Return (X, Y) of the center of cell containing provided text 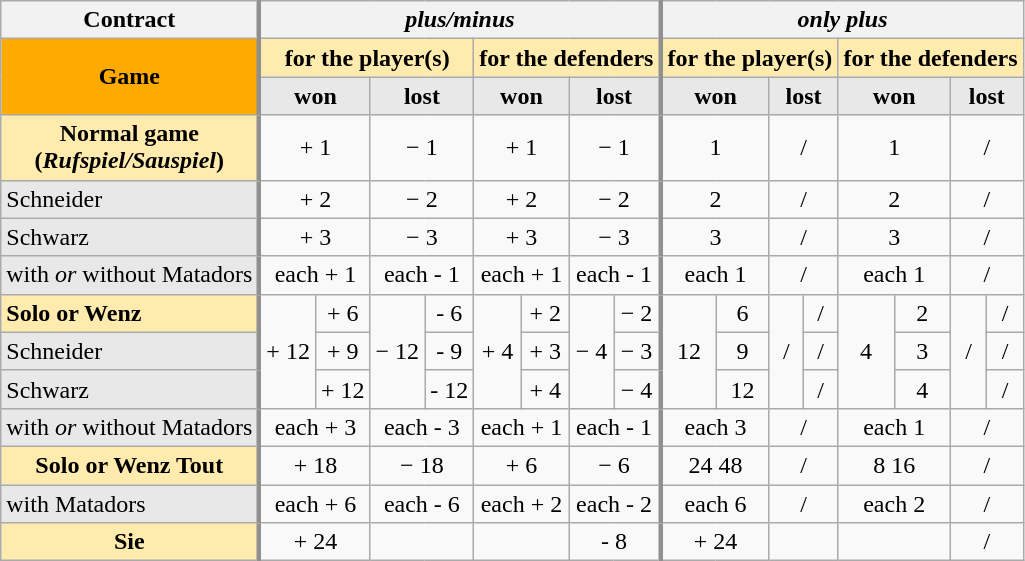
Solo or Wenz Tout (130, 465)
− 12 (398, 351)
each + 3 (314, 427)
Solo or Wenz (130, 313)
each 3 (714, 427)
each - 2 (614, 503)
8 16 (894, 465)
each - 3 (422, 427)
− 6 (614, 465)
with Matadors (130, 503)
6 (742, 313)
9 (742, 351)
24 48 (714, 465)
plus/minus (460, 20)
− 18 (422, 465)
- 9 (450, 351)
each 6 (714, 503)
each + 2 (522, 503)
+ 9 (342, 351)
- 8 (614, 542)
each + 6 (314, 503)
Contract (130, 20)
each 2 (894, 503)
only plus (842, 20)
Game (130, 77)
+ 18 (314, 465)
Sie (130, 542)
- 12 (450, 389)
each - 6 (422, 503)
Normal game(Rufspiel/Sauspiel) (130, 148)
- 6 (450, 313)
